For the text-containing cell, return its midpoint in (x, y) coordinate format. 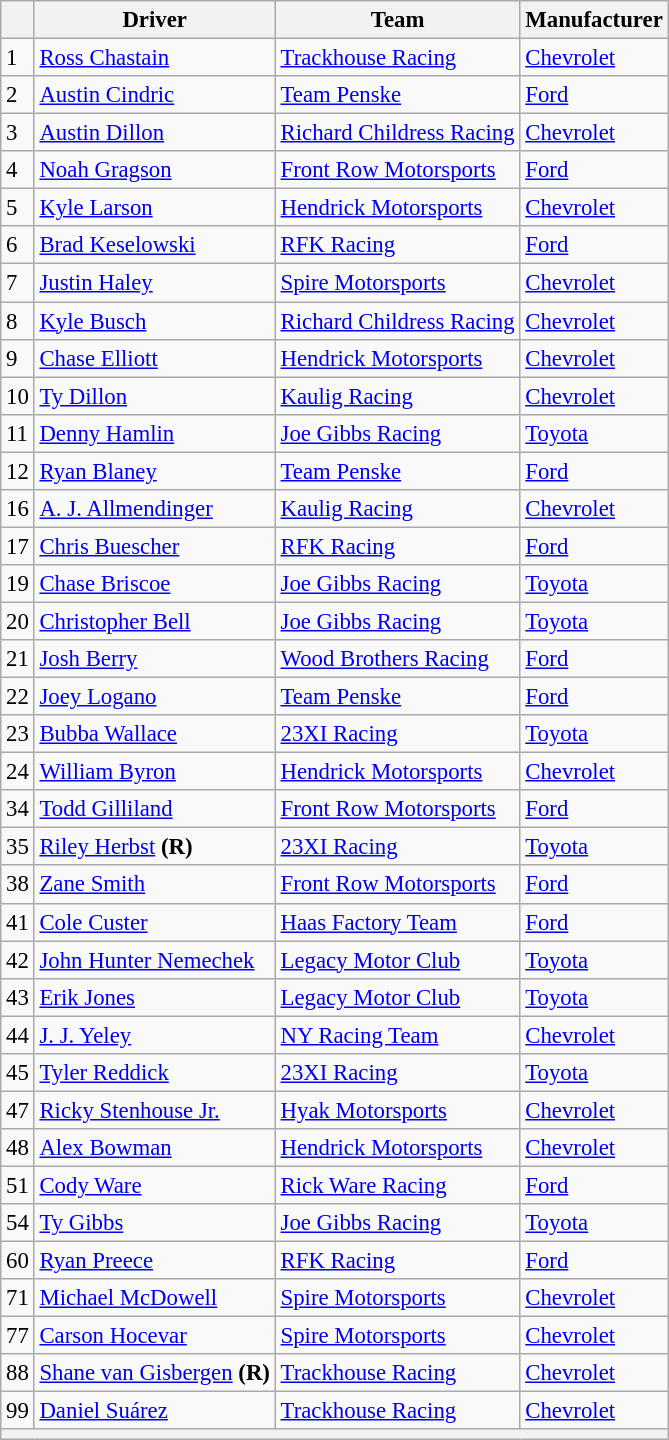
35 (18, 847)
Bubba Wallace (154, 734)
Erik Jones (154, 997)
11 (18, 433)
51 (18, 1185)
Austin Dillon (154, 133)
6 (18, 245)
Brad Keselowski (154, 245)
Driver (154, 20)
23 (18, 734)
Rick Ware Racing (398, 1185)
Todd Gilliland (154, 809)
2 (18, 95)
17 (18, 546)
Zane Smith (154, 885)
77 (18, 1336)
Team (398, 20)
Ryan Preece (154, 1261)
71 (18, 1298)
8 (18, 321)
Haas Factory Team (398, 922)
Chase Elliott (154, 358)
1 (18, 58)
Michael McDowell (154, 1298)
Denny Hamlin (154, 433)
Tyler Reddick (154, 1073)
Carson Hocevar (154, 1336)
60 (18, 1261)
7 (18, 283)
38 (18, 885)
88 (18, 1373)
Riley Herbst (R) (154, 847)
Cody Ware (154, 1185)
Alex Bowman (154, 1148)
48 (18, 1148)
A. J. Allmendinger (154, 509)
99 (18, 1411)
Hyak Motorsports (398, 1110)
47 (18, 1110)
5 (18, 208)
Ty Dillon (154, 396)
Kyle Busch (154, 321)
12 (18, 471)
22 (18, 697)
J. J. Yeley (154, 1035)
Kyle Larson (154, 208)
Chase Briscoe (154, 584)
54 (18, 1223)
Joey Logano (154, 697)
4 (18, 170)
Ross Chastain (154, 58)
34 (18, 809)
John Hunter Nemechek (154, 960)
41 (18, 922)
Noah Gragson (154, 170)
Josh Berry (154, 659)
44 (18, 1035)
42 (18, 960)
Justin Haley (154, 283)
3 (18, 133)
43 (18, 997)
19 (18, 584)
10 (18, 396)
45 (18, 1073)
Ryan Blaney (154, 471)
20 (18, 621)
Christopher Bell (154, 621)
Shane van Gisbergen (R) (154, 1373)
Daniel Suárez (154, 1411)
16 (18, 509)
NY Racing Team (398, 1035)
Chris Buescher (154, 546)
Manufacturer (594, 20)
Austin Cindric (154, 95)
Cole Custer (154, 922)
24 (18, 772)
Ricky Stenhouse Jr. (154, 1110)
Ty Gibbs (154, 1223)
9 (18, 358)
21 (18, 659)
William Byron (154, 772)
Wood Brothers Racing (398, 659)
